Determine the [X, Y] coordinate at the center of the cell enclosing the given text.  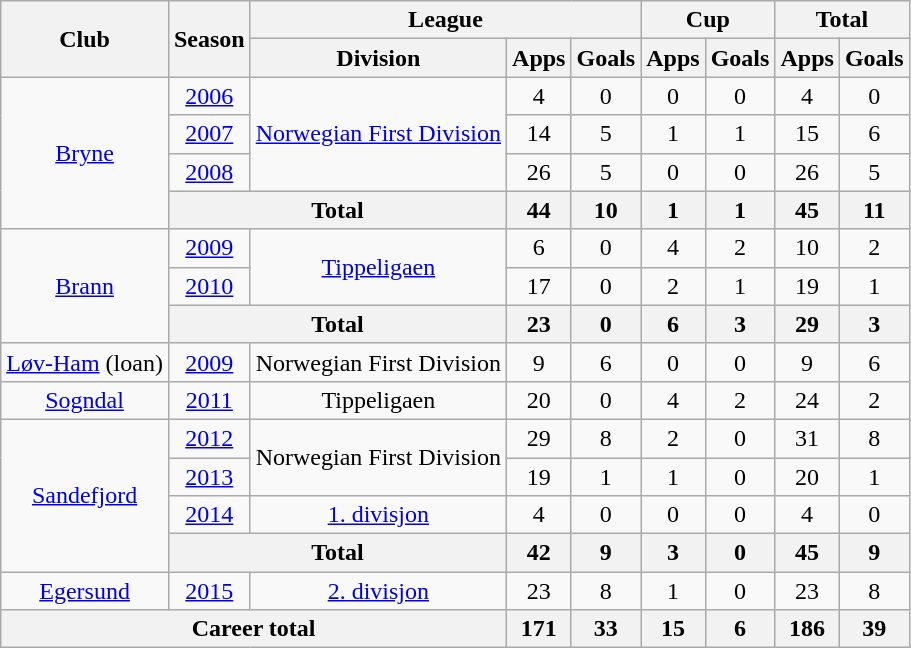
Cup [708, 20]
42 [539, 553]
2. divisjon [378, 591]
Sogndal [85, 400]
Division [378, 58]
1. divisjon [378, 515]
14 [539, 134]
2013 [209, 477]
Egersund [85, 591]
Brann [85, 286]
24 [807, 400]
2010 [209, 286]
2007 [209, 134]
17 [539, 286]
2011 [209, 400]
186 [807, 629]
Career total [254, 629]
Bryne [85, 153]
2006 [209, 96]
Season [209, 39]
Løv-Ham (loan) [85, 362]
31 [807, 438]
Sandefjord [85, 495]
League [446, 20]
2014 [209, 515]
2008 [209, 172]
2015 [209, 591]
Club [85, 39]
33 [606, 629]
44 [539, 210]
39 [874, 629]
171 [539, 629]
2012 [209, 438]
11 [874, 210]
